Locate the cell with the specified text and output its (x, y) center coordinate. 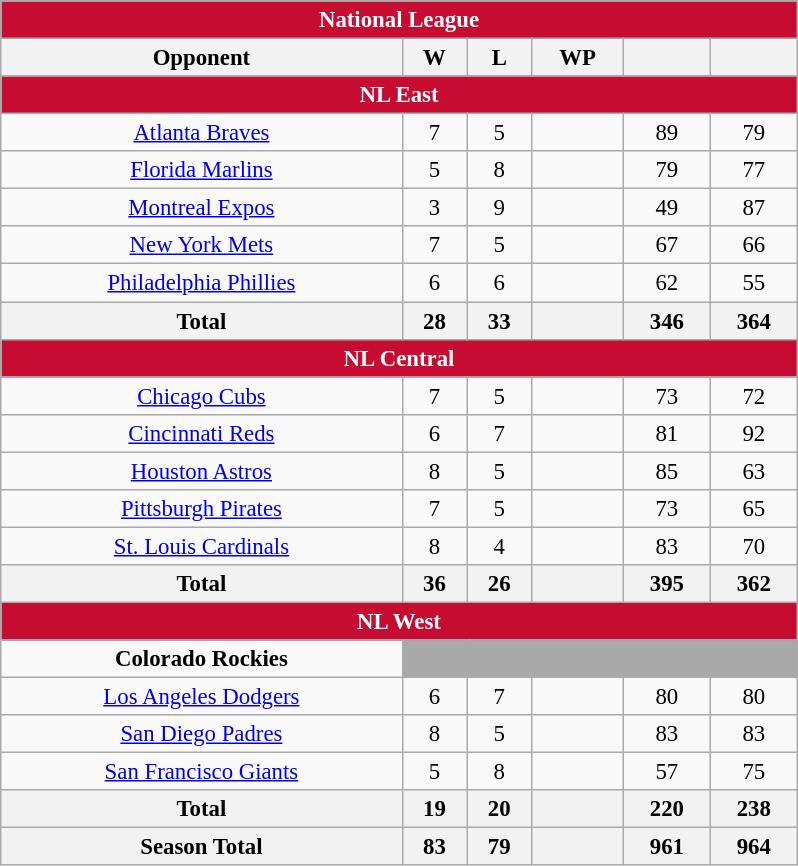
9 (500, 208)
NL West (399, 621)
36 (434, 584)
New York Mets (202, 245)
Houston Astros (202, 471)
Florida Marlins (202, 170)
NL Central (399, 358)
20 (500, 809)
Atlanta Braves (202, 133)
220 (666, 809)
San Diego Padres (202, 734)
70 (754, 546)
87 (754, 208)
Los Angeles Dodgers (202, 696)
238 (754, 809)
National League (399, 20)
NL East (399, 95)
62 (666, 283)
66 (754, 245)
19 (434, 809)
67 (666, 245)
346 (666, 321)
Pittsburgh Pirates (202, 508)
72 (754, 396)
WP (578, 57)
964 (754, 847)
75 (754, 772)
49 (666, 208)
Season Total (202, 847)
57 (666, 772)
Colorado Rockies (202, 659)
L (500, 57)
San Francisco Giants (202, 772)
81 (666, 433)
85 (666, 471)
Montreal Expos (202, 208)
W (434, 57)
77 (754, 170)
63 (754, 471)
92 (754, 433)
Chicago Cubs (202, 396)
3 (434, 208)
364 (754, 321)
33 (500, 321)
55 (754, 283)
Opponent (202, 57)
26 (500, 584)
Cincinnati Reds (202, 433)
961 (666, 847)
4 (500, 546)
395 (666, 584)
65 (754, 508)
362 (754, 584)
St. Louis Cardinals (202, 546)
28 (434, 321)
Philadelphia Phillies (202, 283)
89 (666, 133)
